Determine the [x, y] coordinate at the center of the cell enclosing the given text.  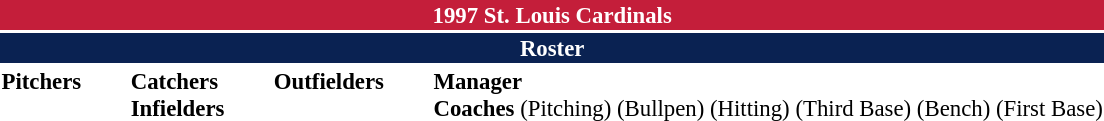
1997 St. Louis Cardinals [552, 15]
Roster [552, 48]
